Provide the [X, Y] coordinate of the cell's center where the given text is located.  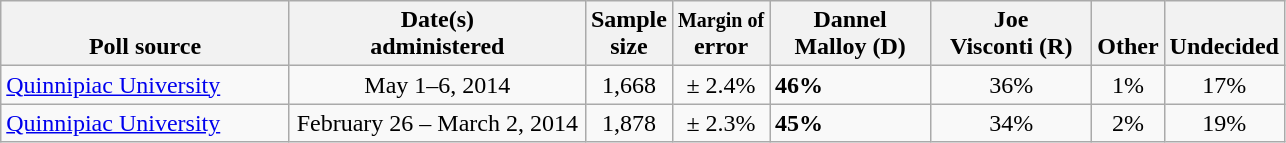
1,878 [628, 123]
1,668 [628, 85]
± 2.4% [720, 85]
19% [1224, 123]
2% [1128, 123]
Margin oferror [720, 34]
Undecided [1224, 34]
1% [1128, 85]
45% [850, 123]
Other [1128, 34]
17% [1224, 85]
DannelMalloy (D) [850, 34]
46% [850, 85]
34% [1012, 123]
JoeVisconti (R) [1012, 34]
Date(s)administered [437, 34]
February 26 – March 2, 2014 [437, 123]
Poll source [146, 34]
May 1–6, 2014 [437, 85]
36% [1012, 85]
Samplesize [628, 34]
± 2.3% [720, 123]
